Identify which cell holds the provided text, then report its [x, y] central coordinate. 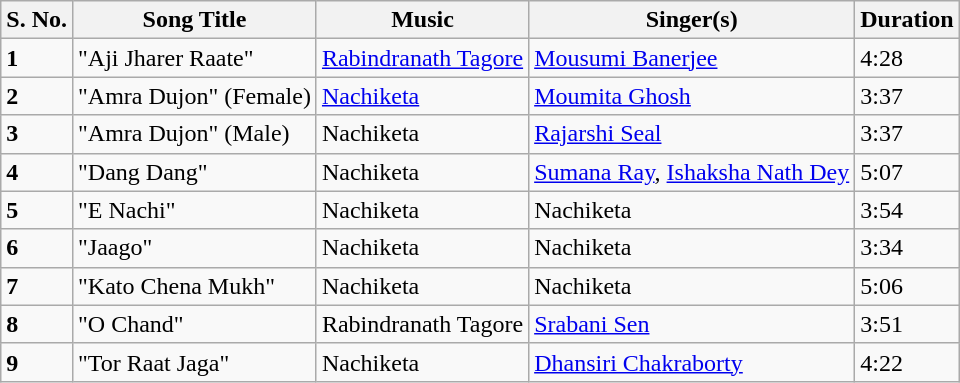
5:07 [907, 172]
"Aji Jharer Raate" [194, 58]
Dhansiri Chakraborty [692, 362]
"Tor Raat Jaga" [194, 362]
Mousumi Banerjee [692, 58]
7 [37, 286]
4:22 [907, 362]
Sumana Ray, Ishaksha Nath Dey [692, 172]
5:06 [907, 286]
3:51 [907, 324]
6 [37, 248]
2 [37, 96]
1 [37, 58]
"Amra Dujon" (Male) [194, 134]
9 [37, 362]
Srabani Sen [692, 324]
8 [37, 324]
Music [422, 20]
3:34 [907, 248]
5 [37, 210]
"O Chand" [194, 324]
Rajarshi Seal [692, 134]
3:54 [907, 210]
"Amra Dujon" (Female) [194, 96]
Moumita Ghosh [692, 96]
"Dang Dang" [194, 172]
Song Title [194, 20]
3 [37, 134]
Duration [907, 20]
4:28 [907, 58]
Singer(s) [692, 20]
"Jaago" [194, 248]
"Kato Chena Mukh" [194, 286]
S. No. [37, 20]
4 [37, 172]
"E Nachi" [194, 210]
